Locate the cell with the specified text and output its (x, y) center coordinate. 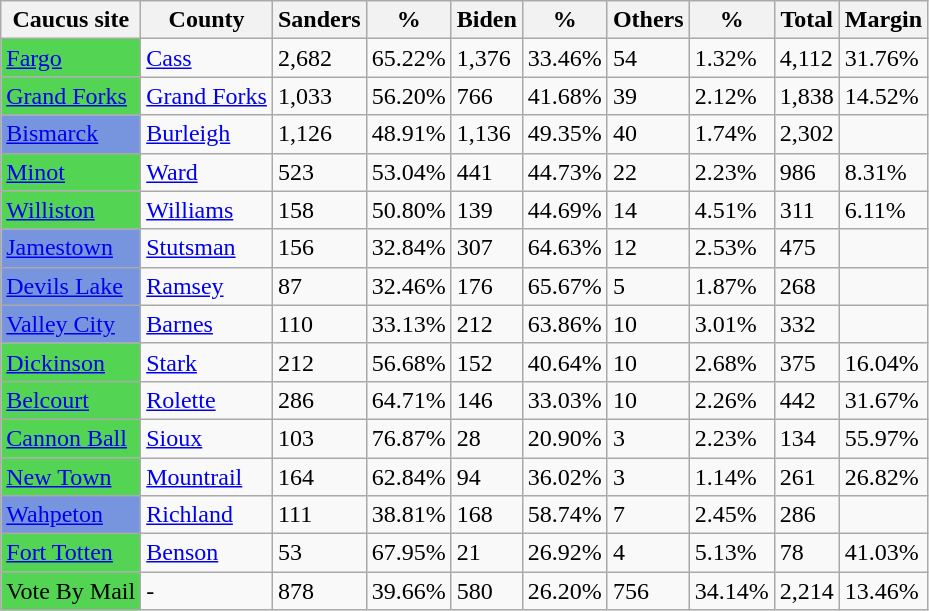
1.14% (732, 477)
1,136 (486, 134)
44.73% (564, 172)
63.86% (564, 324)
14.52% (883, 96)
Cannon Ball (71, 438)
164 (319, 477)
Jamestown (71, 248)
261 (806, 477)
2,214 (806, 591)
307 (486, 248)
62.84% (408, 477)
5 (648, 286)
32.46% (408, 286)
Fargo (71, 58)
Total (806, 20)
65.67% (564, 286)
134 (806, 438)
158 (319, 210)
Richland (207, 515)
67.95% (408, 553)
2.53% (732, 248)
442 (806, 400)
53 (319, 553)
14 (648, 210)
39.66% (408, 591)
13.46% (883, 591)
26.20% (564, 591)
Sanders (319, 20)
111 (319, 515)
Dickinson (71, 362)
Devils Lake (71, 286)
36.02% (564, 477)
Biden (486, 20)
332 (806, 324)
Ramsey (207, 286)
34.14% (732, 591)
375 (806, 362)
1.32% (732, 58)
31.76% (883, 58)
Burleigh (207, 134)
County (207, 20)
2.45% (732, 515)
1.87% (732, 286)
Caucus site (71, 20)
156 (319, 248)
41.03% (883, 553)
65.22% (408, 58)
1,838 (806, 96)
176 (486, 286)
523 (319, 172)
Cass (207, 58)
58.74% (564, 515)
26.92% (564, 553)
Bismarck (71, 134)
48.91% (408, 134)
Williams (207, 210)
56.68% (408, 362)
2.26% (732, 400)
33.13% (408, 324)
7 (648, 515)
33.46% (564, 58)
87 (319, 286)
8.31% (883, 172)
1,033 (319, 96)
53.04% (408, 172)
64.63% (564, 248)
268 (806, 286)
475 (806, 248)
49.35% (564, 134)
986 (806, 172)
2.68% (732, 362)
6.11% (883, 210)
44.69% (564, 210)
2,302 (806, 134)
5.13% (732, 553)
Stutsman (207, 248)
Stark (207, 362)
756 (648, 591)
39 (648, 96)
Vote By Mail (71, 591)
Sioux (207, 438)
78 (806, 553)
Wahpeton (71, 515)
146 (486, 400)
16.04% (883, 362)
580 (486, 591)
41.68% (564, 96)
152 (486, 362)
12 (648, 248)
Margin (883, 20)
64.71% (408, 400)
Fort Totten (71, 553)
168 (486, 515)
Williston (71, 210)
2,682 (319, 58)
Others (648, 20)
33.03% (564, 400)
20.90% (564, 438)
Valley City (71, 324)
New Town (71, 477)
110 (319, 324)
40.64% (564, 362)
Mountrail (207, 477)
56.20% (408, 96)
55.97% (883, 438)
3.01% (732, 324)
31.67% (883, 400)
Rolette (207, 400)
26.82% (883, 477)
441 (486, 172)
4 (648, 553)
1,126 (319, 134)
1,376 (486, 58)
Belcourt (71, 400)
- (207, 591)
139 (486, 210)
311 (806, 210)
766 (486, 96)
21 (486, 553)
2.12% (732, 96)
32.84% (408, 248)
Barnes (207, 324)
28 (486, 438)
103 (319, 438)
54 (648, 58)
4.51% (732, 210)
76.87% (408, 438)
Benson (207, 553)
38.81% (408, 515)
1.74% (732, 134)
878 (319, 591)
4,112 (806, 58)
50.80% (408, 210)
Minot (71, 172)
94 (486, 477)
22 (648, 172)
40 (648, 134)
Ward (207, 172)
